Locate the cell with the specified text and output its [x, y] center coordinate. 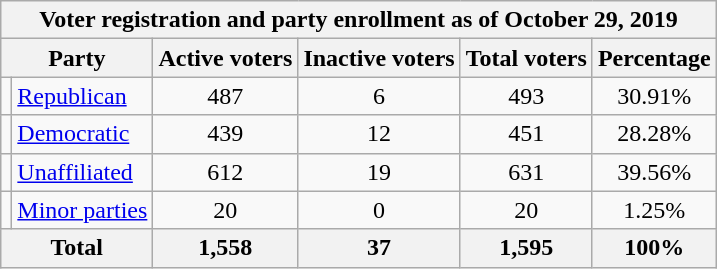
30.91% [654, 96]
1.25% [654, 210]
39.56% [654, 172]
19 [379, 172]
6 [379, 96]
487 [226, 96]
0 [379, 210]
612 [226, 172]
100% [654, 248]
Party [77, 58]
439 [226, 134]
1,558 [226, 248]
Democratic [82, 134]
493 [526, 96]
28.28% [654, 134]
Total [77, 248]
631 [526, 172]
37 [379, 248]
Minor parties [82, 210]
Active voters [226, 58]
Percentage [654, 58]
Inactive voters [379, 58]
Unaffiliated [82, 172]
451 [526, 134]
12 [379, 134]
Republican [82, 96]
Total voters [526, 58]
Voter registration and party enrollment as of October 29, 2019 [359, 20]
1,595 [526, 248]
